Find where the given text appears and provide that cell's center as [X, Y] coordinate. 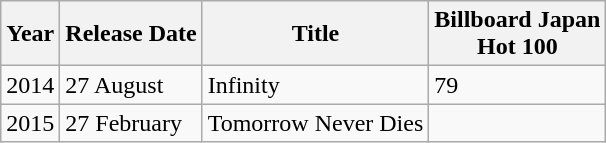
Year [30, 34]
27 August [131, 85]
Tomorrow Never Dies [316, 123]
Release Date [131, 34]
2015 [30, 123]
27 February [131, 123]
Infinity [316, 85]
2014 [30, 85]
Billboard JapanHot 100 [518, 34]
79 [518, 85]
Title [316, 34]
